Return (X, Y) of the center of cell containing provided text 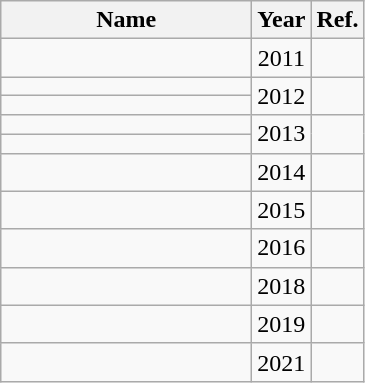
2014 (282, 172)
2019 (282, 324)
2012 (282, 96)
2016 (282, 248)
2018 (282, 286)
Ref. (338, 20)
2015 (282, 210)
2013 (282, 134)
Name (126, 20)
2021 (282, 362)
Year (282, 20)
2011 (282, 58)
